Output the (X, Y) coordinate of the center of the cell containing the given text.  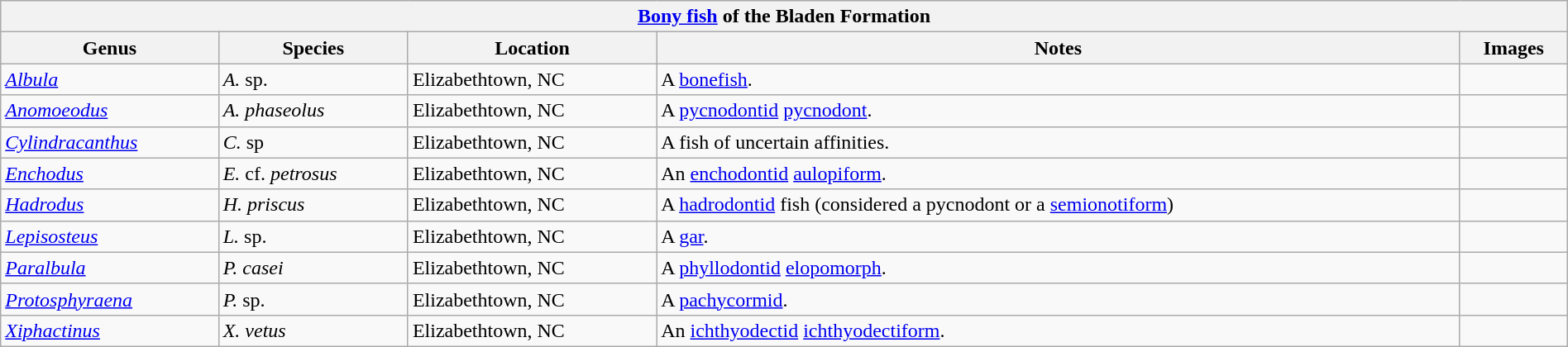
Xiphactinus (109, 330)
Hadrodus (109, 205)
Anomoeodus (109, 111)
Genus (109, 48)
L. sp. (313, 236)
A pachycormid. (1059, 299)
Protosphyraena (109, 299)
E. cf. petrosus (313, 173)
Location (532, 48)
A. sp. (313, 79)
C. sp (313, 142)
P. sp. (313, 299)
Cylindracanthus (109, 142)
Lepisosteus (109, 236)
An enchodontid aulopiform. (1059, 173)
Paralbula (109, 268)
Images (1513, 48)
Albula (109, 79)
A pycnodontid pycnodont. (1059, 111)
A phyllodontid elopomorph. (1059, 268)
An ichthyodectid ichthyodectiform. (1059, 330)
A gar. (1059, 236)
Notes (1059, 48)
Enchodus (109, 173)
H. priscus (313, 205)
A fish of uncertain affinities. (1059, 142)
X. vetus (313, 330)
A hadrodontid fish (considered a pycnodont or a semionotiform) (1059, 205)
P. casei (313, 268)
A bonefish. (1059, 79)
Species (313, 48)
Bony fish of the Bladen Formation (784, 17)
A. phaseolus (313, 111)
